Locate the cell with the specified text and output its (X, Y) center coordinate. 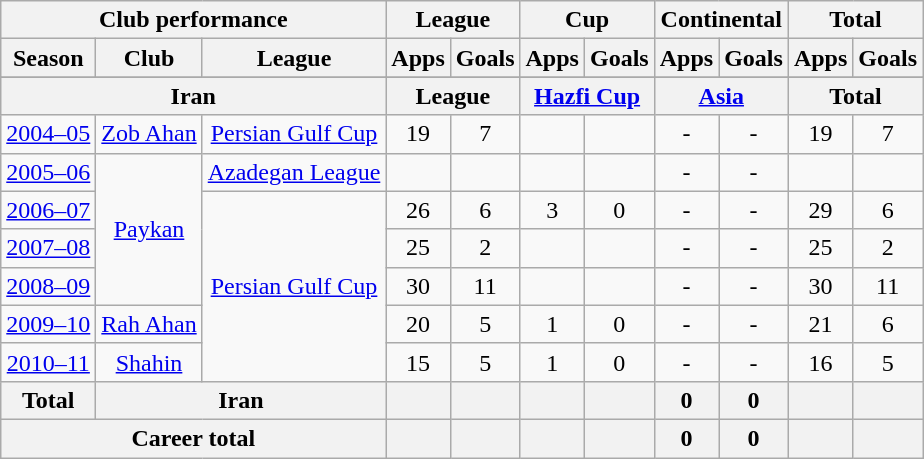
15 (418, 362)
Zob Ahan (149, 134)
2005–06 (48, 172)
Career total (194, 438)
3 (552, 210)
Season (48, 58)
Paykan (149, 229)
Rah Ahan (149, 324)
Continental (721, 20)
Cup (587, 20)
2008–09 (48, 286)
Shahin (149, 362)
2006–07 (48, 210)
20 (418, 324)
Club performance (194, 20)
29 (820, 210)
2010–11 (48, 362)
16 (820, 362)
26 (418, 210)
Club (149, 58)
Hazfi Cup (587, 96)
Asia (721, 96)
2009–10 (48, 324)
2007–08 (48, 248)
21 (820, 324)
Azadegan League (294, 172)
2004–05 (48, 134)
